Detect which cell encompasses the target text, then output its [X, Y] center coordinate. 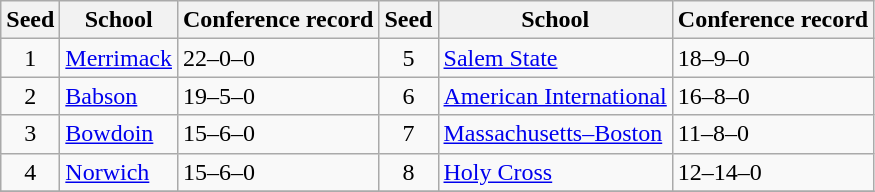
1 [30, 58]
5 [408, 58]
Massachusetts–Boston [555, 134]
Salem State [555, 58]
Holy Cross [555, 172]
Norwich [119, 172]
8 [408, 172]
16–8–0 [772, 96]
19–5–0 [278, 96]
Babson [119, 96]
American International [555, 96]
Bowdoin [119, 134]
11–8–0 [772, 134]
12–14–0 [772, 172]
3 [30, 134]
22–0–0 [278, 58]
Merrimack [119, 58]
6 [408, 96]
7 [408, 134]
18–9–0 [772, 58]
4 [30, 172]
2 [30, 96]
